Search for the cell housing the specified text and yield its [x, y] center coordinate. 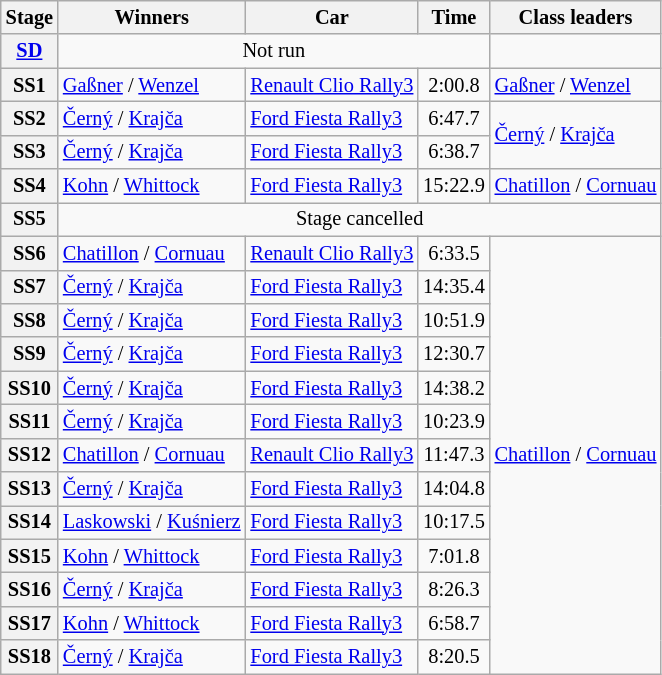
Laskowski / Kuśnierz [152, 522]
8:26.3 [454, 589]
Class leaders [576, 17]
SS1 [30, 85]
SS13 [30, 489]
SS14 [30, 522]
SS2 [30, 118]
Stage [30, 17]
SS6 [30, 253]
SD [30, 51]
SS7 [30, 287]
10:23.9 [454, 421]
SS10 [30, 388]
Car [332, 17]
SS11 [30, 421]
2:00.8 [454, 85]
SS9 [30, 354]
6:47.7 [454, 118]
6:58.7 [454, 623]
14:35.4 [454, 287]
SS18 [30, 657]
Stage cancelled [360, 219]
15:22.9 [454, 186]
Time [454, 17]
SS17 [30, 623]
12:30.7 [454, 354]
14:04.8 [454, 489]
SS3 [30, 152]
6:33.5 [454, 253]
SS16 [30, 589]
SS8 [30, 320]
10:17.5 [454, 522]
Not run [274, 51]
7:01.8 [454, 556]
SS4 [30, 186]
11:47.3 [454, 455]
Winners [152, 17]
SS15 [30, 556]
14:38.2 [454, 388]
10:51.9 [454, 320]
8:20.5 [454, 657]
SS5 [30, 219]
SS12 [30, 455]
6:38.7 [454, 152]
